For the text-containing cell, return its midpoint in [x, y] coordinate format. 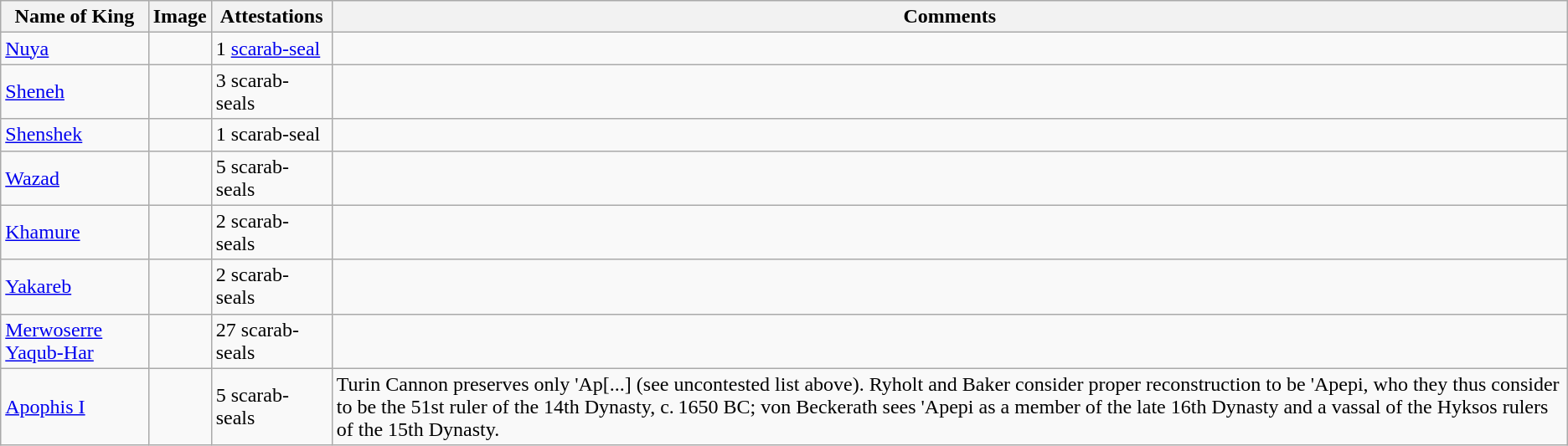
3 scarab-seals [271, 92]
Shenshek [75, 135]
Apophis I [75, 407]
Nuya [75, 49]
Comments [950, 17]
Merwoserre Yaqub-Har [75, 341]
Name of King [75, 17]
Sheneh [75, 92]
Yakareb [75, 286]
Attestations [271, 17]
27 scarab-seals [271, 341]
Image [179, 17]
Khamure [75, 233]
Wazad [75, 177]
